Output the (x, y) coordinate of the center of the cell containing the given text.  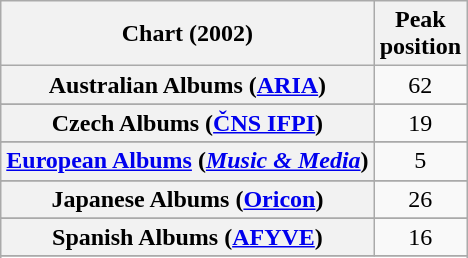
62 (420, 85)
16 (420, 237)
Chart (2002) (188, 34)
26 (420, 199)
Japanese Albums (Oricon) (188, 199)
Peakposition (420, 34)
Spanish Albums (AFYVE) (188, 237)
19 (420, 123)
5 (420, 161)
Australian Albums (ARIA) (188, 85)
Czech Albums (ČNS IFPI) (188, 123)
European Albums (Music & Media) (188, 161)
